Return the (X, Y) coordinate for the center point of the cell that contains the specified text.  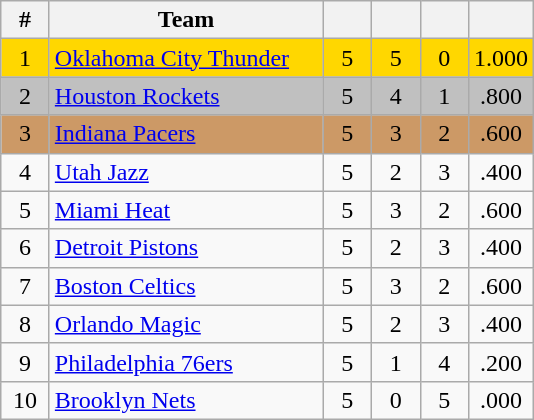
Orlando Magic (186, 324)
.800 (502, 96)
Detroit Pistons (186, 248)
1.000 (502, 58)
Philadelphia 76ers (186, 362)
Brooklyn Nets (186, 400)
9 (26, 362)
Houston Rockets (186, 96)
Boston Celtics (186, 286)
8 (26, 324)
.000 (502, 400)
Utah Jazz (186, 172)
Oklahoma City Thunder (186, 58)
.200 (502, 362)
Miami Heat (186, 210)
Team (186, 20)
6 (26, 248)
10 (26, 400)
Indiana Pacers (186, 134)
# (26, 20)
7 (26, 286)
